Capture the cell that displays the provided text and extract its [x, y] central coordinate. 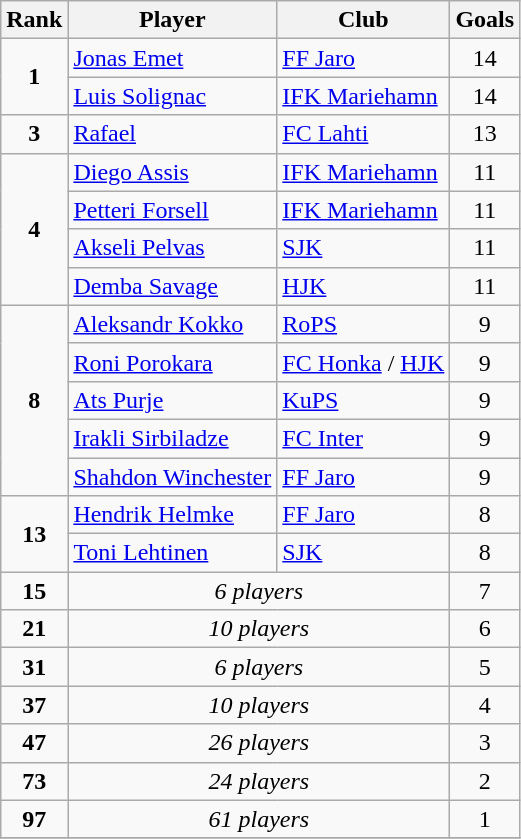
Demba Savage [172, 286]
HJK [364, 286]
61 players [259, 819]
RoPS [364, 324]
73 [34, 781]
Roni Porokara [172, 362]
Hendrik Helmke [172, 515]
Rank [34, 20]
2 [485, 781]
5 [485, 667]
Jonas Emet [172, 58]
6 [485, 629]
Toni Lehtinen [172, 553]
KuPS [364, 400]
Luis Solignac [172, 96]
24 players [259, 781]
Player [172, 20]
47 [34, 743]
Diego Assis [172, 172]
Akseli Pelvas [172, 248]
Aleksandr Kokko [172, 324]
FC Honka / HJK [364, 362]
Club [364, 20]
FC Lahti [364, 134]
Goals [485, 20]
Rafael [172, 134]
97 [34, 819]
26 players [259, 743]
FC Inter [364, 438]
Irakli Sirbiladze [172, 438]
31 [34, 667]
37 [34, 705]
7 [485, 591]
Petteri Forsell [172, 210]
Shahdon Winchester [172, 477]
21 [34, 629]
Ats Purje [172, 400]
15 [34, 591]
